Determine the (x, y) coordinate at the center of the cell enclosing the given text.  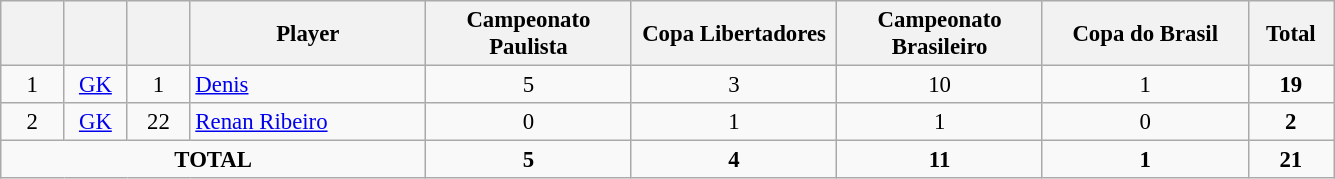
Copa Libertadores (734, 34)
22 (158, 122)
Total (1291, 34)
11 (940, 160)
3 (734, 85)
Campeonato Brasileiro (940, 34)
Renan Ribeiro (308, 122)
21 (1291, 160)
Campeonato Paulista (529, 34)
Denis (308, 85)
Copa do Brasil (1145, 34)
TOTAL (214, 160)
19 (1291, 85)
Player (308, 34)
4 (734, 160)
10 (940, 85)
